Determine the [x, y] coordinate at the center of the cell enclosing the given text.  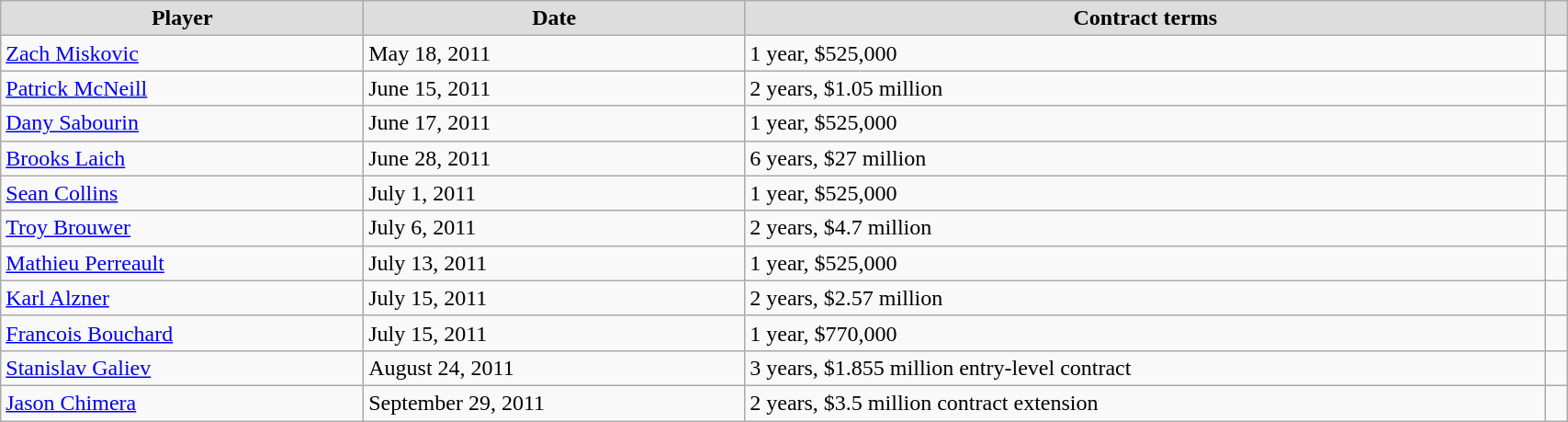
August 24, 2011 [555, 368]
Date [555, 18]
1 year, $770,000 [1145, 333]
Karl Alzner [182, 298]
2 years, $3.5 million contract extension [1145, 403]
June 15, 2011 [555, 88]
Player [182, 18]
Zach Miskovic [182, 53]
2 years, $4.7 million [1145, 228]
July 13, 2011 [555, 263]
Dany Sabourin [182, 123]
Stanislav Galiev [182, 368]
June 17, 2011 [555, 123]
2 years, $2.57 million [1145, 298]
June 28, 2011 [555, 158]
Brooks Laich [182, 158]
Troy Brouwer [182, 228]
Patrick McNeill [182, 88]
6 years, $27 million [1145, 158]
July 1, 2011 [555, 193]
Jason Chimera [182, 403]
July 6, 2011 [555, 228]
September 29, 2011 [555, 403]
2 years, $1.05 million [1145, 88]
3 years, $1.855 million entry-level contract [1145, 368]
May 18, 2011 [555, 53]
Mathieu Perreault [182, 263]
Francois Bouchard [182, 333]
Contract terms [1145, 18]
Sean Collins [182, 193]
